Search for the cell housing the specified text and yield its [x, y] center coordinate. 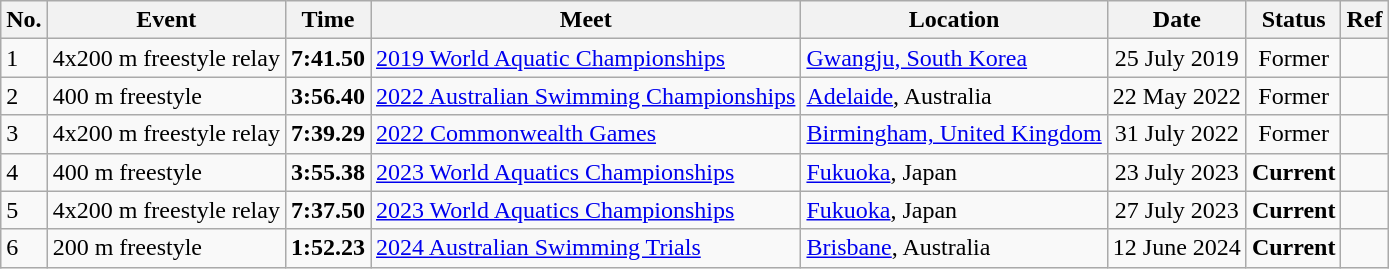
Ref [1364, 20]
Brisbane, Australia [954, 248]
200 m freestyle [166, 248]
1 [24, 58]
Time [328, 20]
3 [24, 134]
4 [24, 172]
25 July 2019 [1176, 58]
23 July 2023 [1176, 172]
No. [24, 20]
2019 World Aquatic Championships [586, 58]
5 [24, 210]
12 June 2024 [1176, 248]
Event [166, 20]
Status [1294, 20]
Meet [586, 20]
1:52.23 [328, 248]
2022 Australian Swimming Championships [586, 96]
7:39.29 [328, 134]
2 [24, 96]
22 May 2022 [1176, 96]
2022 Commonwealth Games [586, 134]
31 July 2022 [1176, 134]
Location [954, 20]
27 July 2023 [1176, 210]
2024 Australian Swimming Trials [586, 248]
Date [1176, 20]
6 [24, 248]
Adelaide, Australia [954, 96]
Gwangju, South Korea [954, 58]
3:56.40 [328, 96]
7:41.50 [328, 58]
7:37.50 [328, 210]
3:55.38 [328, 172]
Birmingham, United Kingdom [954, 134]
